Determine the [x, y] coordinate at the center of the cell enclosing the given text.  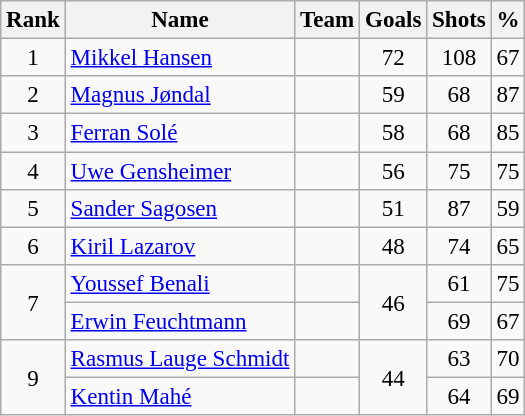
1 [33, 58]
64 [459, 397]
3 [33, 133]
65 [508, 246]
44 [394, 378]
58 [394, 133]
48 [394, 246]
Kiril Lazarov [180, 246]
Rank [33, 20]
72 [394, 58]
% [508, 20]
61 [459, 284]
5 [33, 209]
Rasmus Lauge Schmidt [180, 359]
70 [508, 359]
7 [33, 302]
6 [33, 246]
63 [459, 359]
2 [33, 95]
Sander Sagosen [180, 209]
Magnus Jøndal [180, 95]
74 [459, 246]
Mikkel Hansen [180, 58]
Erwin Feuchtmann [180, 322]
51 [394, 209]
Name [180, 20]
9 [33, 378]
108 [459, 58]
Youssef Benali [180, 284]
Shots [459, 20]
85 [508, 133]
Team [328, 20]
Uwe Gensheimer [180, 171]
4 [33, 171]
Ferran Solé [180, 133]
46 [394, 302]
Goals [394, 20]
56 [394, 171]
Kentin Mahé [180, 397]
